Return (x, y) of the center of cell containing provided text 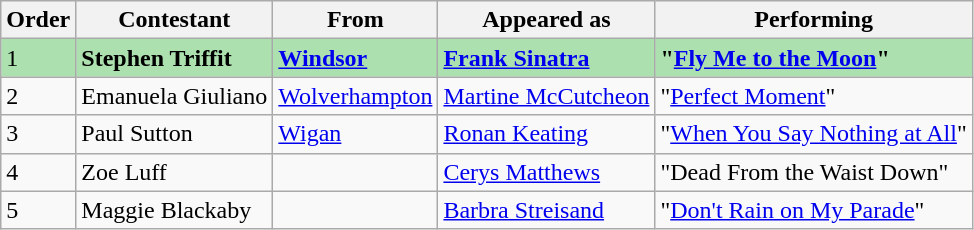
Cerys Matthews (546, 172)
4 (38, 172)
1 (38, 58)
Order (38, 20)
3 (38, 134)
Emanuela Giuliano (174, 96)
Paul Sutton (174, 134)
Zoe Luff (174, 172)
From (356, 20)
5 (38, 210)
Ronan Keating (546, 134)
Appeared as (546, 20)
"When You Say Nothing at All" (814, 134)
Windsor (356, 58)
Barbra Streisand (546, 210)
Contestant (174, 20)
Wigan (356, 134)
"Perfect Moment" (814, 96)
Performing (814, 20)
Frank Sinatra (546, 58)
"Don't Rain on My Parade" (814, 210)
"Fly Me to the Moon" (814, 58)
Maggie Blackaby (174, 210)
2 (38, 96)
Wolverhampton (356, 96)
Martine McCutcheon (546, 96)
Stephen Triffit (174, 58)
"Dead From the Waist Down" (814, 172)
